Capture the cell that displays the provided text and extract its [X, Y] central coordinate. 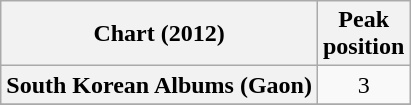
Chart (2012) [160, 34]
South Korean Albums (Gaon) [160, 85]
3 [363, 85]
Peakposition [363, 34]
